Find where the given text appears and provide that cell's center as (X, Y) coordinate. 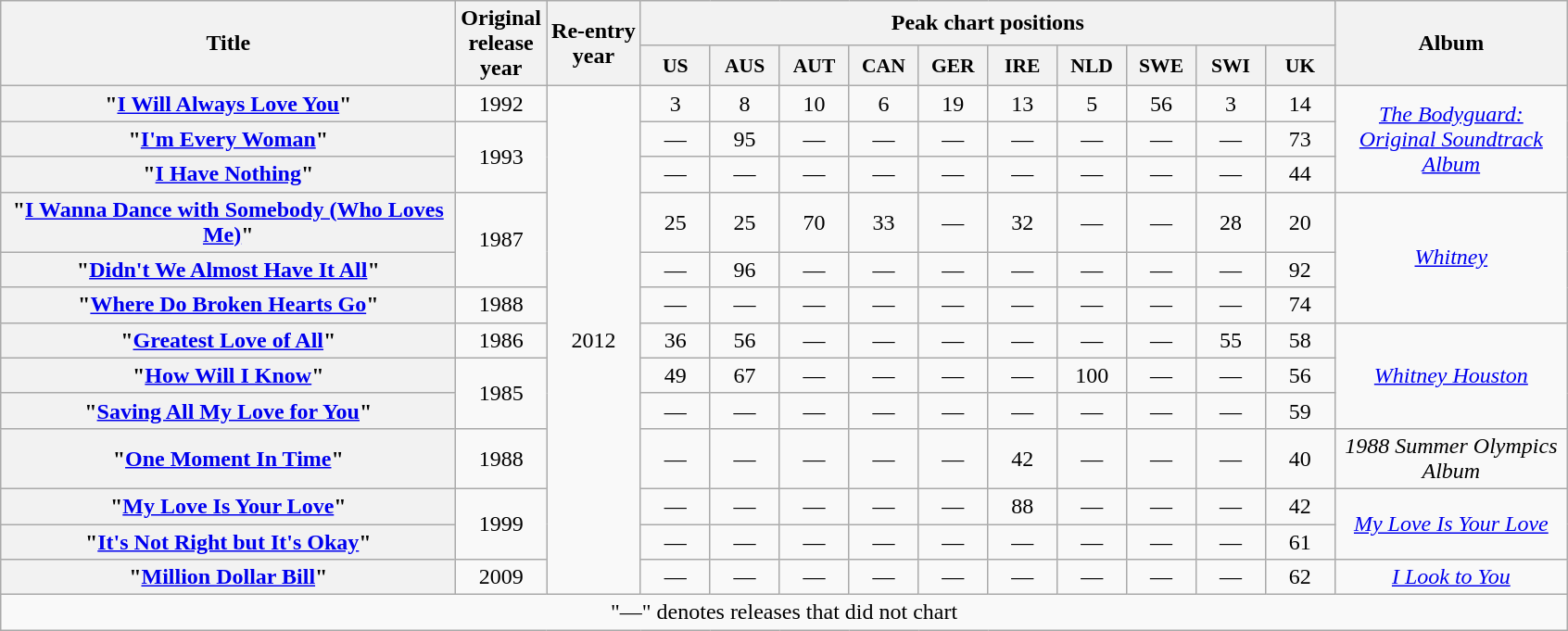
Peak chart positions (988, 23)
SWI (1231, 65)
"—" denotes releases that did not chart (784, 612)
58 (1299, 340)
55 (1231, 340)
"I'm Every Woman" (228, 139)
Whitney Houston (1451, 375)
13 (1023, 104)
92 (1299, 270)
"It's Not Right but It's Okay" (228, 542)
CAN (884, 65)
40 (1299, 458)
I Look to You (1451, 577)
36 (675, 340)
14 (1299, 104)
95 (745, 139)
1987 (501, 239)
1988 Summer Olympics Album (1451, 458)
1999 (501, 524)
19 (953, 104)
My Love Is Your Love (1451, 524)
"Where Do Broken Hearts Go" (228, 305)
44 (1299, 174)
UK (1299, 65)
88 (1023, 506)
SWE (1162, 65)
"I Will Always Love You" (228, 104)
"How Will I Know" (228, 375)
Title (228, 44)
"I Have Nothing" (228, 174)
Whitney (1451, 258)
The Bodyguard: Original Soundtrack Album (1451, 139)
1992 (501, 104)
Re-entryyear (594, 44)
67 (745, 375)
70 (814, 222)
NLD (1092, 65)
"Greatest Love of All" (228, 340)
8 (745, 104)
100 (1092, 375)
20 (1299, 222)
96 (745, 270)
"I Wanna Dance with Somebody (Who Loves Me)" (228, 222)
32 (1023, 222)
6 (884, 104)
61 (1299, 542)
62 (1299, 577)
49 (675, 375)
IRE (1023, 65)
Originalreleaseyear (501, 44)
AUT (814, 65)
33 (884, 222)
"Saving All My Love for You" (228, 410)
74 (1299, 305)
"Didn't We Almost Have It All" (228, 270)
"Million Dollar Bill" (228, 577)
1986 (501, 340)
1993 (501, 157)
2009 (501, 577)
"My Love Is Your Love" (228, 506)
AUS (745, 65)
73 (1299, 139)
1985 (501, 393)
Album (1451, 44)
5 (1092, 104)
GER (953, 65)
28 (1231, 222)
"One Moment In Time" (228, 458)
2012 (594, 341)
59 (1299, 410)
10 (814, 104)
US (675, 65)
